Find where the given text appears and provide that cell's center as (X, Y) coordinate. 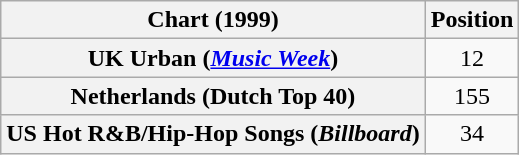
155 (472, 96)
Position (472, 20)
12 (472, 58)
UK Urban (Music Week) (213, 58)
Netherlands (Dutch Top 40) (213, 96)
Chart (1999) (213, 20)
34 (472, 134)
US Hot R&B/Hip-Hop Songs (Billboard) (213, 134)
